From the cell containing the given text, extract its center point as [x, y] coordinate. 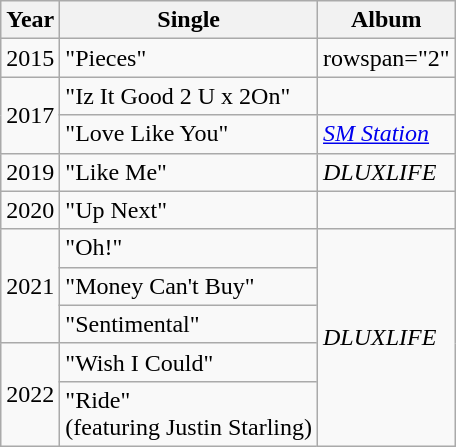
"Money Can't Buy" [189, 286]
2017 [30, 115]
Album [387, 20]
"Sentimental" [189, 324]
rowspan="2" [387, 58]
SM Station [387, 134]
"Wish I Could" [189, 362]
2021 [30, 286]
"Oh!" [189, 248]
2019 [30, 172]
"Like Me" [189, 172]
"Pieces" [189, 58]
"Love Like You" [189, 134]
"Iz It Good 2 U x 2On" [189, 96]
2020 [30, 210]
"Ride"(featuring Justin Starling) [189, 414]
Single [189, 20]
"Up Next" [189, 210]
2015 [30, 58]
Year [30, 20]
2022 [30, 394]
